Output the (X, Y) coordinate of the center of the cell containing the given text.  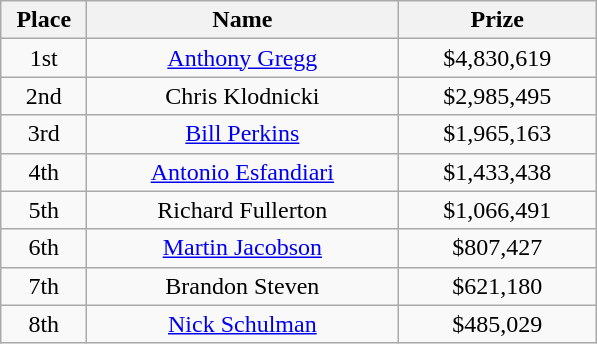
2nd (44, 96)
Richard Fullerton (242, 210)
1st (44, 58)
$485,029 (498, 324)
$1,066,491 (498, 210)
7th (44, 286)
Name (242, 20)
6th (44, 248)
Martin Jacobson (242, 248)
$2,985,495 (498, 96)
3rd (44, 134)
$807,427 (498, 248)
8th (44, 324)
Brandon Steven (242, 286)
$621,180 (498, 286)
Antonio Esfandiari (242, 172)
$1,433,438 (498, 172)
Chris Klodnicki (242, 96)
Anthony Gregg (242, 58)
Place (44, 20)
Prize (498, 20)
$1,965,163 (498, 134)
5th (44, 210)
Nick Schulman (242, 324)
Bill Perkins (242, 134)
4th (44, 172)
$4,830,619 (498, 58)
